Output the [x, y] coordinate of the center of the cell containing the given text.  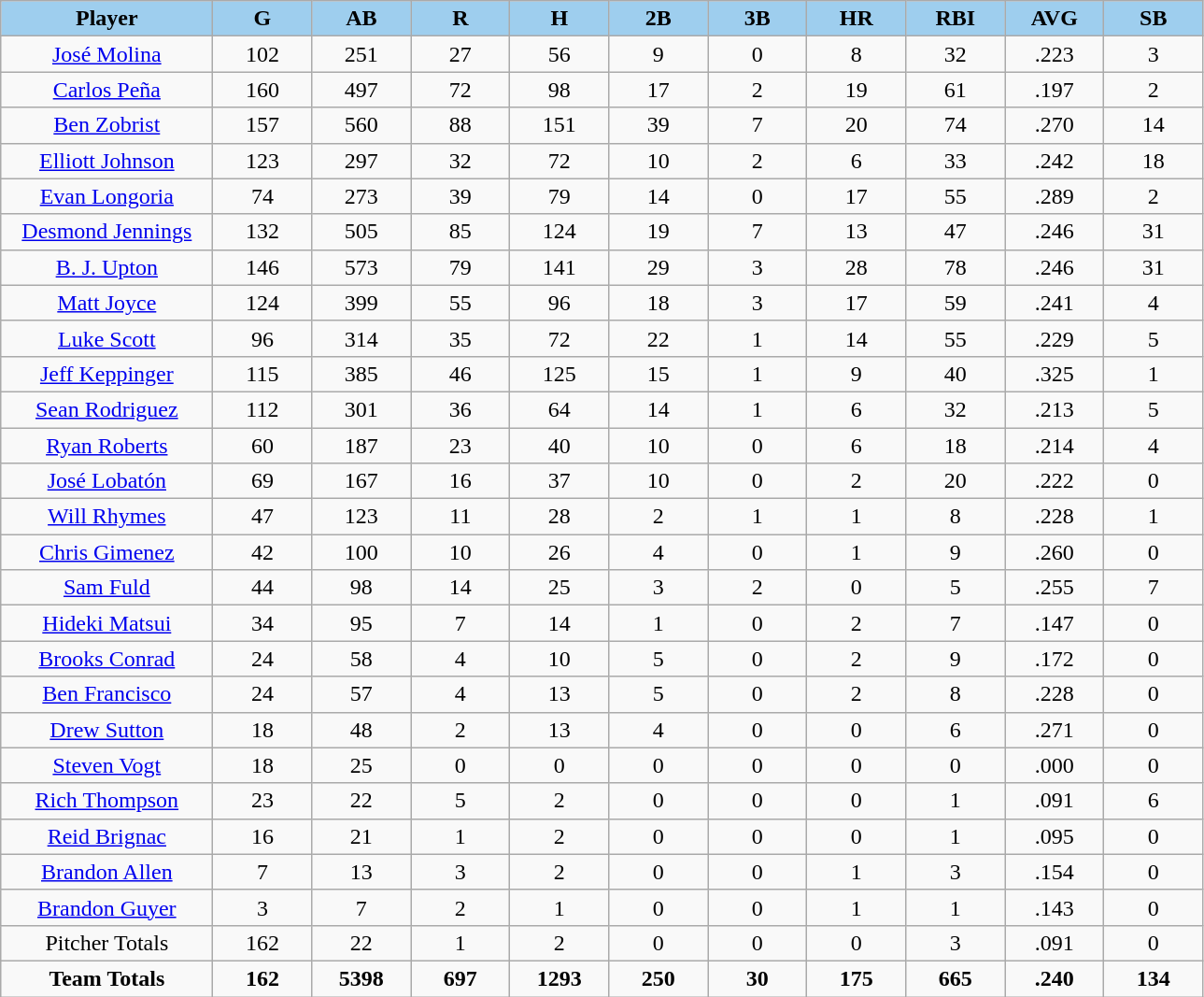
Rich Thompson [106, 801]
.270 [1055, 125]
100 [361, 552]
.271 [1055, 730]
5398 [361, 978]
SB [1154, 19]
273 [361, 196]
250 [659, 978]
Evan Longoria [106, 196]
3B [758, 19]
112 [262, 409]
.229 [1055, 338]
José Molina [106, 54]
HR [857, 19]
.222 [1055, 481]
Pitcher Totals [106, 943]
56 [560, 54]
Hideki Matsui [106, 623]
.095 [1055, 836]
.000 [1055, 765]
AB [361, 19]
.214 [1055, 446]
.242 [1055, 161]
Brooks Conrad [106, 659]
Drew Sutton [106, 730]
27 [460, 54]
RBI [956, 19]
59 [956, 303]
Ben Zobrist [106, 125]
Ben Francisco [106, 694]
Brandon Guyer [106, 907]
314 [361, 338]
573 [361, 267]
157 [262, 125]
560 [361, 125]
Will Rhymes [106, 517]
141 [560, 267]
34 [262, 623]
26 [560, 552]
.147 [1055, 623]
134 [1154, 978]
44 [262, 588]
Chris Gimenez [106, 552]
160 [262, 90]
Ryan Roberts [106, 446]
2B [659, 19]
115 [262, 374]
Elliott Johnson [106, 161]
102 [262, 54]
175 [857, 978]
665 [956, 978]
Player [106, 19]
146 [262, 267]
297 [361, 161]
30 [758, 978]
497 [361, 90]
167 [361, 481]
251 [361, 54]
78 [956, 267]
399 [361, 303]
29 [659, 267]
33 [956, 161]
64 [560, 409]
Carlos Peña [106, 90]
.154 [1055, 872]
385 [361, 374]
85 [460, 232]
Jeff Keppinger [106, 374]
Sean Rodriguez [106, 409]
.213 [1055, 409]
Desmond Jennings [106, 232]
61 [956, 90]
R [460, 19]
.260 [1055, 552]
505 [361, 232]
H [560, 19]
.255 [1055, 588]
B. J. Upton [106, 267]
.223 [1055, 54]
1293 [560, 978]
46 [460, 374]
11 [460, 517]
57 [361, 694]
95 [361, 623]
37 [560, 481]
.172 [1055, 659]
88 [460, 125]
21 [361, 836]
.241 [1055, 303]
697 [460, 978]
58 [361, 659]
35 [460, 338]
Steven Vogt [106, 765]
48 [361, 730]
Brandon Allen [106, 872]
G [262, 19]
132 [262, 232]
69 [262, 481]
AVG [1055, 19]
.325 [1055, 374]
Sam Fuld [106, 588]
151 [560, 125]
Reid Brignac [106, 836]
Luke Scott [106, 338]
José Lobatón [106, 481]
125 [560, 374]
36 [460, 409]
301 [361, 409]
.240 [1055, 978]
15 [659, 374]
.289 [1055, 196]
187 [361, 446]
.197 [1055, 90]
Matt Joyce [106, 303]
.143 [1055, 907]
60 [262, 446]
Team Totals [106, 978]
42 [262, 552]
